Return the (X, Y) coordinate for the center point of the cell that contains the specified text.  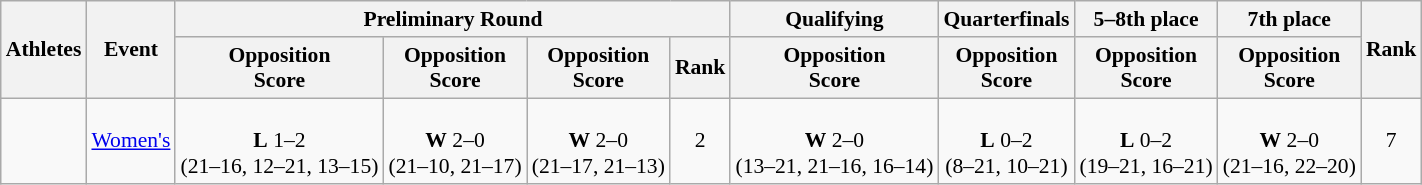
L 0–2(19–21, 16–21) (1146, 142)
Event (130, 50)
W 2–0(21–10, 21–17) (454, 142)
Preliminary Round (452, 19)
W 2–0(21–16, 22–20) (1290, 142)
Qualifying (834, 19)
7th place (1290, 19)
L 0–2(8–21, 10–21) (1006, 142)
Athletes (44, 50)
Quarterfinals (1006, 19)
7 (1392, 142)
L 1–2(21–16, 12–21, 13–15) (279, 142)
W 2–0(21–17, 21–13) (598, 142)
W 2–0(13–21, 21–16, 16–14) (834, 142)
Women's (130, 142)
2 (700, 142)
5–8th place (1146, 19)
